For the text-containing cell, return its midpoint in (X, Y) coordinate format. 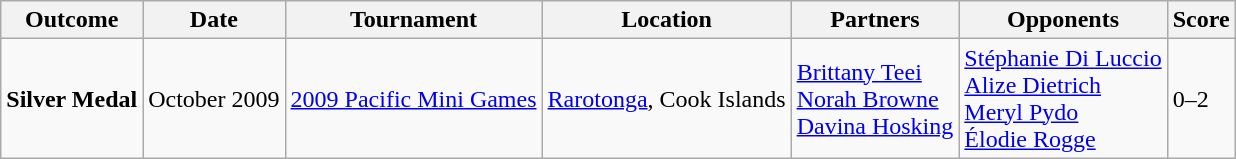
0–2 (1201, 98)
Opponents (1063, 20)
October 2009 (214, 98)
Partners (875, 20)
Brittany Teei Norah Browne Davina Hosking (875, 98)
Silver Medal (72, 98)
Rarotonga, Cook Islands (666, 98)
Stéphanie Di Luccio Alize Dietrich Meryl Pydo Élodie Rogge (1063, 98)
Score (1201, 20)
Outcome (72, 20)
2009 Pacific Mini Games (414, 98)
Date (214, 20)
Location (666, 20)
Tournament (414, 20)
